Locate the cell with the specified text and output its (X, Y) center coordinate. 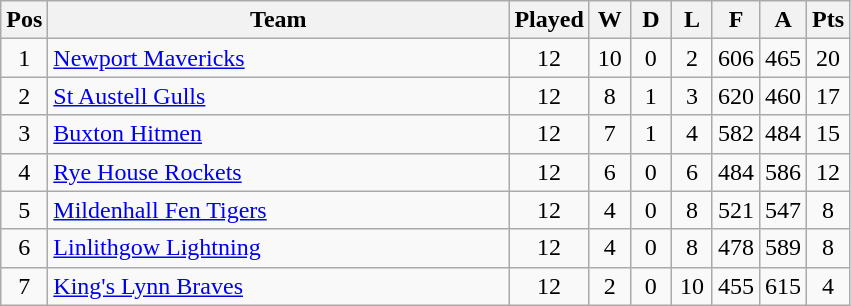
L (692, 20)
Rye House Rockets (278, 172)
15 (828, 134)
547 (784, 210)
King's Lynn Braves (278, 286)
460 (784, 96)
Newport Mavericks (278, 58)
620 (736, 96)
Pts (828, 20)
20 (828, 58)
455 (736, 286)
17 (828, 96)
615 (784, 286)
478 (736, 248)
D (650, 20)
582 (736, 134)
589 (784, 248)
W (610, 20)
A (784, 20)
Buxton Hitmen (278, 134)
Pos (24, 20)
586 (784, 172)
465 (784, 58)
606 (736, 58)
St Austell Gulls (278, 96)
5 (24, 210)
Played (549, 20)
521 (736, 210)
Team (278, 20)
F (736, 20)
Mildenhall Fen Tigers (278, 210)
Linlithgow Lightning (278, 248)
